From the cell containing the given text, extract its center point as (X, Y) coordinate. 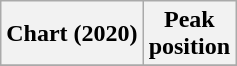
Chart (2020) (72, 34)
Peakposition (189, 34)
